Pinpoint the cell where the given text exists, returning its [x, y] midpoint coordinate. 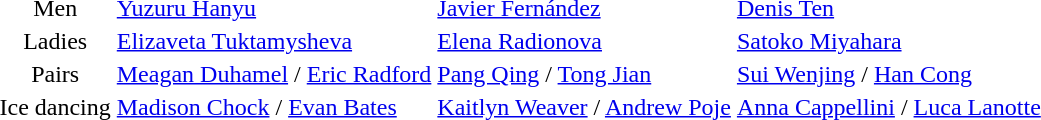
Elena Radionova [584, 41]
Meagan Duhamel / Eric Radford [274, 74]
Pang Qing / Tong Jian [584, 74]
Elizaveta Tuktamysheva [274, 41]
